Identify which cell holds the provided text, then report its (X, Y) central coordinate. 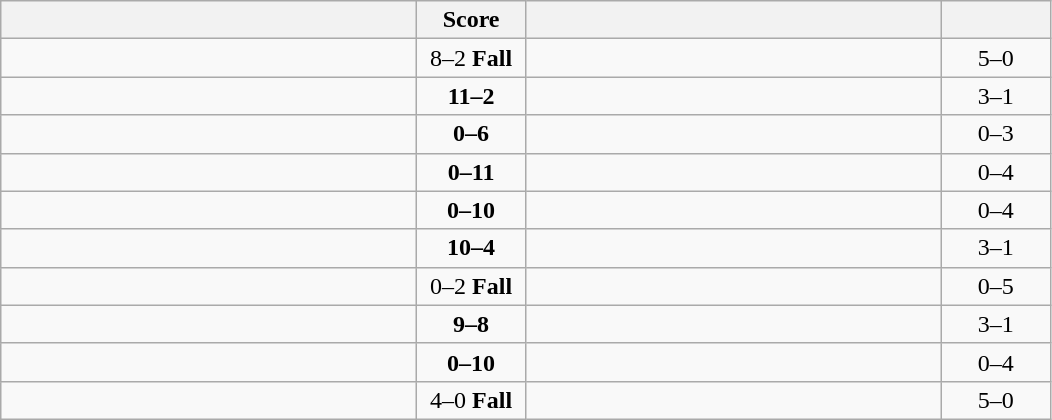
0–6 (472, 134)
0–11 (472, 172)
8–2 Fall (472, 58)
11–2 (472, 96)
9–8 (472, 324)
10–4 (472, 248)
0–2 Fall (472, 286)
4–0 Fall (472, 400)
Score (472, 20)
0–5 (996, 286)
0–3 (996, 134)
